Detect which cell encompasses the target text, then output its [x, y] center coordinate. 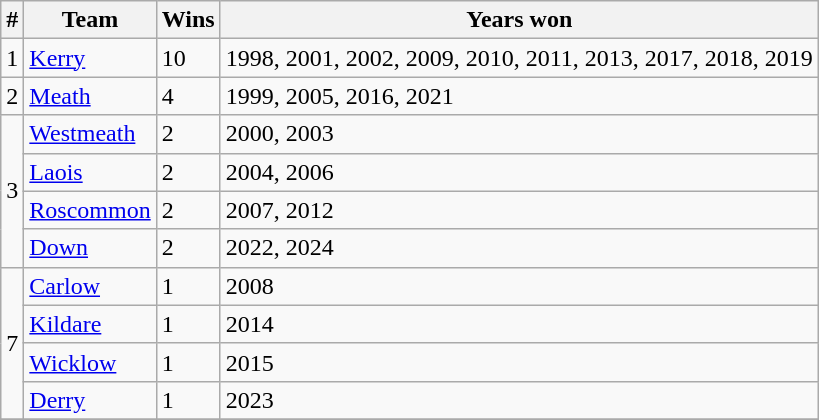
2004, 2006 [519, 172]
Westmeath [90, 134]
Derry [90, 400]
Wins [188, 20]
Roscommon [90, 210]
2008 [519, 286]
2023 [519, 400]
Kerry [90, 58]
1999, 2005, 2016, 2021 [519, 96]
Down [90, 248]
Years won [519, 20]
2000, 2003 [519, 134]
Team [90, 20]
Meath [90, 96]
2022, 2024 [519, 248]
Wicklow [90, 362]
Laois [90, 172]
1998, 2001, 2002, 2009, 2010, 2011, 2013, 2017, 2018, 2019 [519, 58]
2014 [519, 324]
# [12, 20]
Carlow [90, 286]
10 [188, 58]
Kildare [90, 324]
2007, 2012 [519, 210]
3 [12, 191]
7 [12, 343]
2015 [519, 362]
4 [188, 96]
